Pinpoint the cell where the given text exists, returning its (x, y) midpoint coordinate. 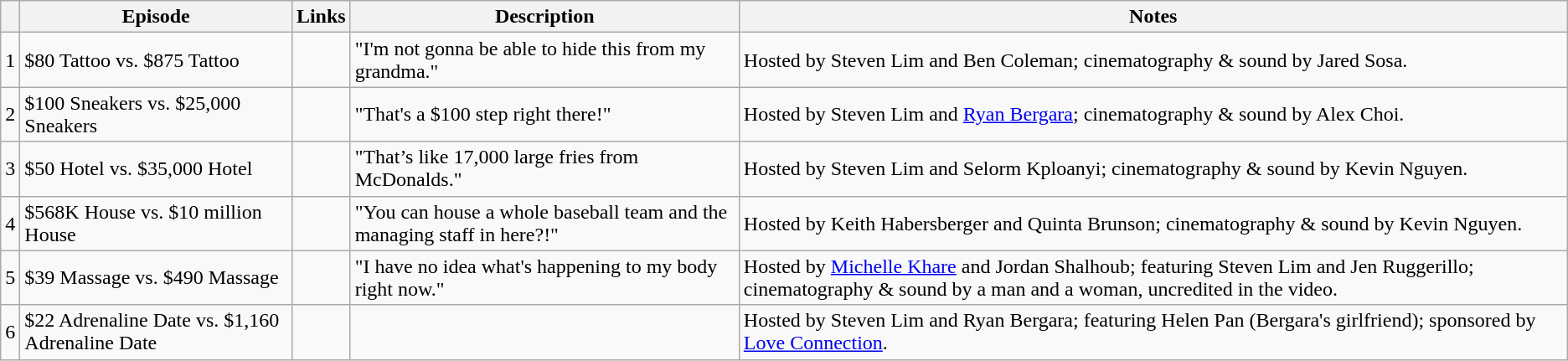
Hosted by Steven Lim and Selorm Kploanyi; cinematography & sound by Kevin Nguyen. (1153, 169)
$39 Massage vs. $490 Massage (156, 278)
$80 Tattoo vs. $875 Tattoo (156, 60)
6 (10, 332)
Links (321, 17)
1 (10, 60)
"I'm not gonna be able to hide this from my grandma." (544, 60)
"That's a $100 step right there!" (544, 114)
$22 Adrenaline Date vs. $1,160 Adrenaline Date (156, 332)
$50 Hotel vs. $35,000 Hotel (156, 169)
Episode (156, 17)
Hosted by Steven Lim and Ryan Bergara; cinematography & sound by Alex Choi. (1153, 114)
Notes (1153, 17)
$100 Sneakers vs. $25,000 Sneakers (156, 114)
5 (10, 278)
Hosted by Keith Habersberger and Quinta Brunson; cinematography & sound by Kevin Nguyen. (1153, 223)
$568K House vs. $10 million House (156, 223)
2 (10, 114)
"You can house a whole baseball team and the managing staff in here?!" (544, 223)
Description (544, 17)
"That’s like 17,000 large fries from McDonalds." (544, 169)
Hosted by Steven Lim and Ryan Bergara; featuring Helen Pan (Bergara's girlfriend); sponsored by Love Connection. (1153, 332)
Hosted by Steven Lim and Ben Coleman; cinematography & sound by Jared Sosa. (1153, 60)
"I have no idea what's happening to my body right now." (544, 278)
3 (10, 169)
4 (10, 223)
